Capture the cell that displays the provided text and extract its [x, y] central coordinate. 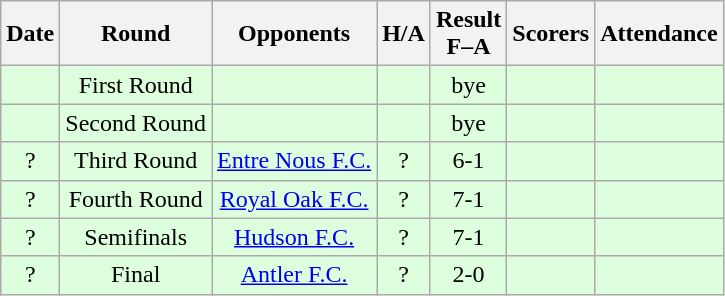
Second Round [136, 123]
Royal Oak F.C. [294, 199]
Opponents [294, 34]
Date [30, 34]
Fourth Round [136, 199]
Entre Nous F.C. [294, 161]
Attendance [659, 34]
Semifinals [136, 237]
First Round [136, 85]
Hudson F.C. [294, 237]
Third Round [136, 161]
Scorers [551, 34]
ResultF–A [468, 34]
6-1 [468, 161]
Final [136, 275]
2-0 [468, 275]
Round [136, 34]
Antler F.C. [294, 275]
H/A [404, 34]
